Provide the (x, y) coordinate of the cell's center where the given text is located.  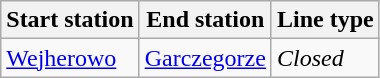
Start station (70, 20)
Wejherowo (70, 58)
End station (205, 20)
Garczegorze (205, 58)
Line type (325, 20)
Closed (325, 58)
